Output the [x, y] coordinate of the center of the cell containing the given text.  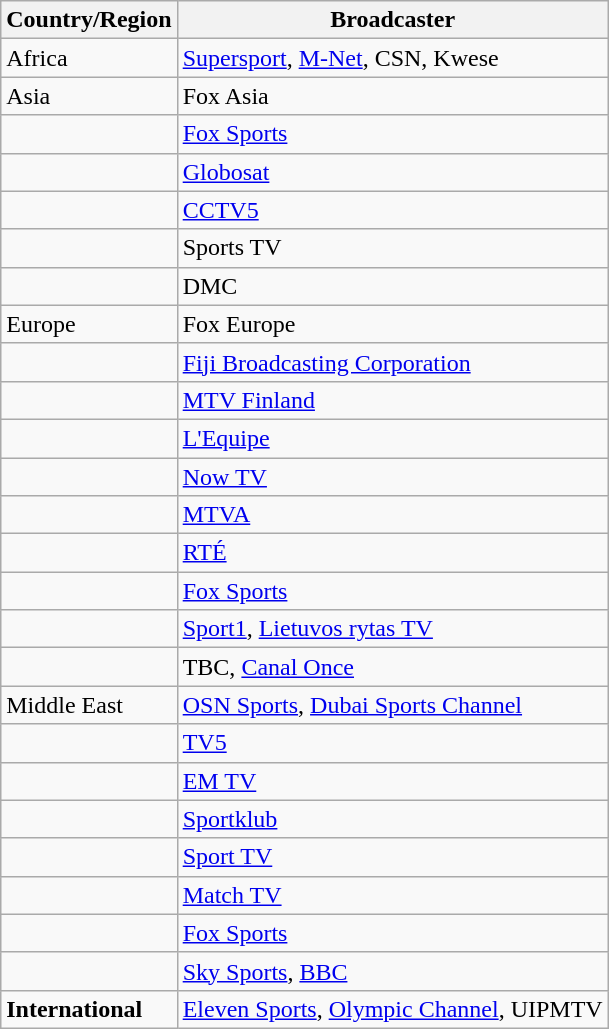
TV5 [392, 743]
OSN Sports, Dubai Sports Channel [392, 705]
Sport1, Lietuvos rytas TV [392, 629]
Fiji Broadcasting Corporation [392, 362]
L'Equipe [392, 438]
Eleven Sports, Olympic Channel, UIPMTV [392, 1009]
Fox Asia [392, 96]
International [89, 1009]
Sky Sports, BBC [392, 971]
Europe [89, 324]
Broadcaster [392, 20]
TBC, Canal Once [392, 667]
Supersport, M-Net, CSN, Kwese [392, 58]
MTV Finland [392, 400]
EM TV [392, 781]
Now TV [392, 477]
Fox Europe [392, 324]
Sportklub [392, 819]
Middle East [89, 705]
Country/Region [89, 20]
Sport TV [392, 857]
Sports TV [392, 248]
Asia [89, 96]
Globosat [392, 172]
Match TV [392, 895]
MTVA [392, 515]
Africa [89, 58]
CCTV5 [392, 210]
RTÉ [392, 553]
DMC [392, 286]
